Determine the (x, y) coordinate at the center of the cell enclosing the given text.  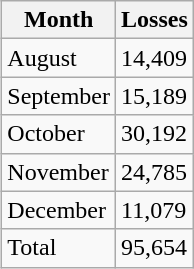
30,192 (155, 134)
November (59, 172)
Losses (155, 20)
11,079 (155, 210)
95,654 (155, 248)
September (59, 96)
October (59, 134)
Month (59, 20)
24,785 (155, 172)
Total (59, 248)
August (59, 58)
December (59, 210)
15,189 (155, 96)
14,409 (155, 58)
